Return (X, Y) of the center of cell containing provided text 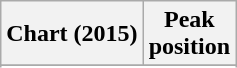
Chart (2015) (72, 34)
Peakposition (189, 34)
